Output the [x, y] coordinate of the center of the cell containing the given text.  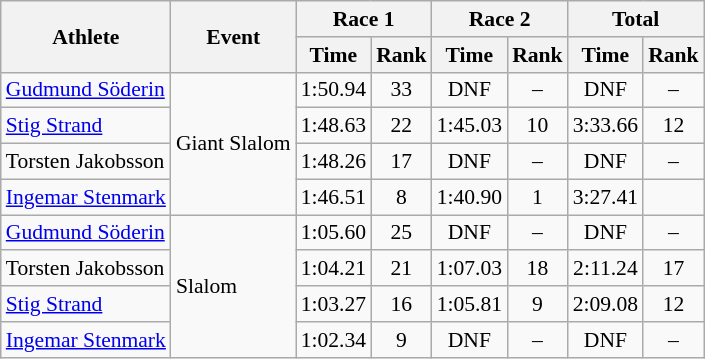
1:45.03 [470, 126]
Giant Slalom [234, 143]
Race 2 [500, 19]
Slalom [234, 286]
18 [538, 269]
3:27.41 [606, 197]
1:03.27 [334, 304]
16 [402, 304]
1:40.90 [470, 197]
3:33.66 [606, 126]
22 [402, 126]
1 [538, 197]
1:50.94 [334, 90]
1:04.21 [334, 269]
2:09.08 [606, 304]
1:05.60 [334, 233]
1:05.81 [470, 304]
1:02.34 [334, 340]
Race 1 [364, 19]
33 [402, 90]
2:11.24 [606, 269]
Event [234, 36]
25 [402, 233]
21 [402, 269]
8 [402, 197]
1:07.03 [470, 269]
Total [636, 19]
1:48.26 [334, 162]
10 [538, 126]
1:48.63 [334, 126]
1:46.51 [334, 197]
Athlete [86, 36]
